From the cell containing the given text, extract its center point as (X, Y) coordinate. 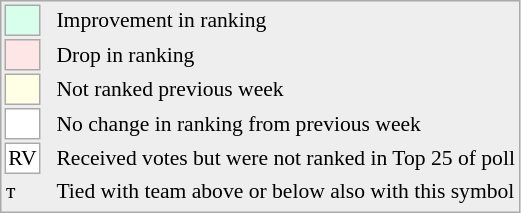
Drop in ranking (286, 55)
No change in ranking from previous week (286, 124)
RV (22, 158)
Received votes but were not ranked in Top 25 of poll (286, 158)
т (22, 191)
Tied with team above or below also with this symbol (286, 191)
Improvement in ranking (286, 20)
Not ranked previous week (286, 90)
